Return [x, y] of the center of cell containing provided text 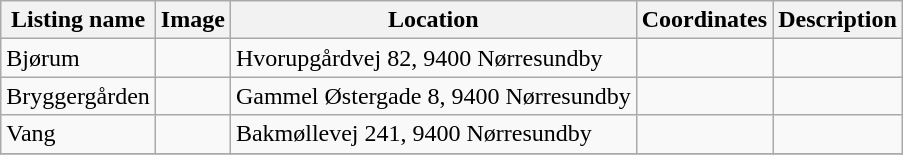
Listing name [78, 20]
Bakmøllevej 241, 9400 Nørresundby [433, 134]
Gammel Østergade 8, 9400 Nørresundby [433, 96]
Vang [78, 134]
Bryggergården [78, 96]
Location [433, 20]
Hvorupgårdvej 82, 9400 Nørresundby [433, 58]
Coordinates [704, 20]
Bjørum [78, 58]
Description [838, 20]
Image [192, 20]
